Identify which cell holds the provided text, then report its [X, Y] central coordinate. 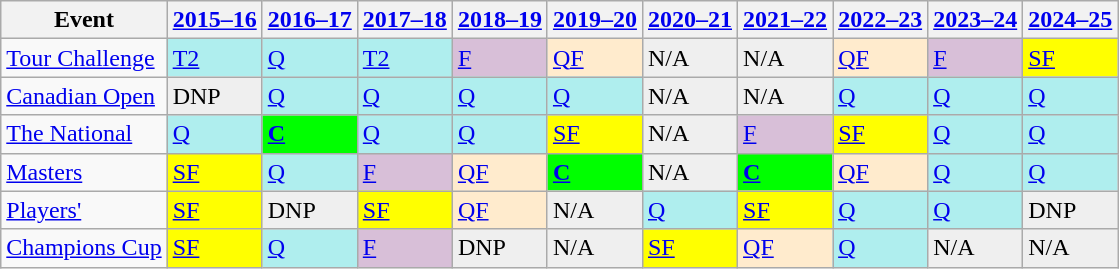
The National [84, 134]
Players' [84, 210]
Tour Challenge [84, 58]
2023–24 [976, 20]
Canadian Open [84, 96]
Masters [84, 172]
2017–18 [404, 20]
2021–22 [786, 20]
2016–17 [310, 20]
2022–23 [880, 20]
Champions Cup [84, 248]
2019–20 [594, 20]
2018–19 [500, 20]
2024–25 [1070, 20]
Event [84, 20]
2015–16 [214, 20]
2020–21 [690, 20]
